Find where the given text appears and provide that cell's center as [x, y] coordinate. 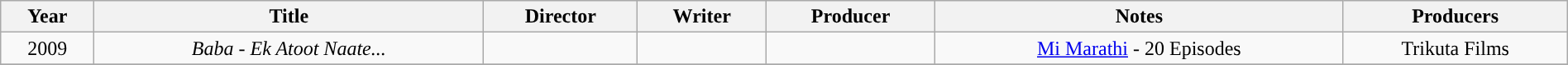
Year [48, 17]
Mi Marathi - 20 Episodes [1140, 48]
Director [561, 17]
Producer [851, 17]
2009 [48, 48]
Producers [1456, 17]
Baba - Ek Atoot Naate... [289, 48]
Notes [1140, 17]
Writer [702, 17]
Trikuta Films [1456, 48]
Title [289, 17]
